From the cell containing the given text, extract its center point as [X, Y] coordinate. 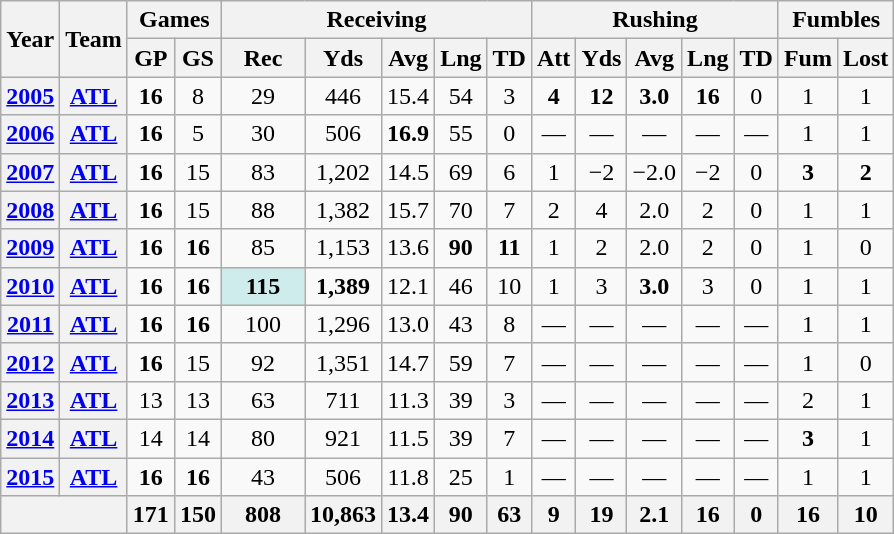
2012 [30, 362]
Year [30, 39]
115 [262, 286]
GS [198, 58]
46 [461, 286]
2011 [30, 324]
12 [602, 96]
921 [344, 438]
1,202 [344, 172]
2007 [30, 172]
2006 [30, 134]
19 [602, 515]
14.7 [408, 362]
1,296 [344, 324]
6 [509, 172]
15.4 [408, 96]
2005 [30, 96]
Receiving [376, 20]
−2.0 [654, 172]
808 [262, 515]
85 [262, 248]
9 [553, 515]
Fumbles [836, 20]
2.1 [654, 515]
11.8 [408, 477]
5 [198, 134]
Rushing [654, 20]
88 [262, 210]
69 [461, 172]
55 [461, 134]
2015 [30, 477]
1,153 [344, 248]
446 [344, 96]
11.5 [408, 438]
100 [262, 324]
15.7 [408, 210]
92 [262, 362]
29 [262, 96]
Fum [808, 58]
2010 [30, 286]
2008 [30, 210]
2013 [30, 400]
1,382 [344, 210]
59 [461, 362]
Rec [262, 58]
1,389 [344, 286]
Games [174, 20]
16.9 [408, 134]
13.0 [408, 324]
13.4 [408, 515]
83 [262, 172]
10,863 [344, 515]
2014 [30, 438]
711 [344, 400]
70 [461, 210]
171 [150, 515]
Att [553, 58]
11 [509, 248]
12.1 [408, 286]
80 [262, 438]
11.3 [408, 400]
Lost [865, 58]
1,351 [344, 362]
GP [150, 58]
150 [198, 515]
2009 [30, 248]
13.6 [408, 248]
30 [262, 134]
25 [461, 477]
14.5 [408, 172]
Team [94, 39]
54 [461, 96]
